Output the (x, y) coordinate of the center of the cell containing the given text.  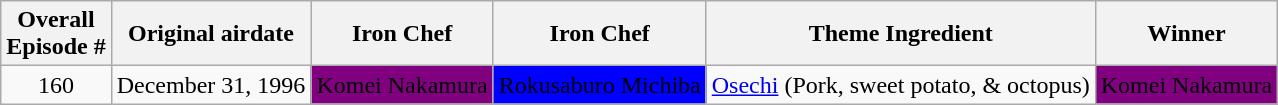
Winner (1186, 34)
OverallEpisode # (56, 34)
Original airdate (211, 34)
Osechi (Pork, sweet potato, & octopus) (900, 85)
Theme Ingredient (900, 34)
160 (56, 85)
December 31, 1996 (211, 85)
Rokusaburo Michiba (600, 85)
